Detect which cell encompasses the target text, then output its [x, y] center coordinate. 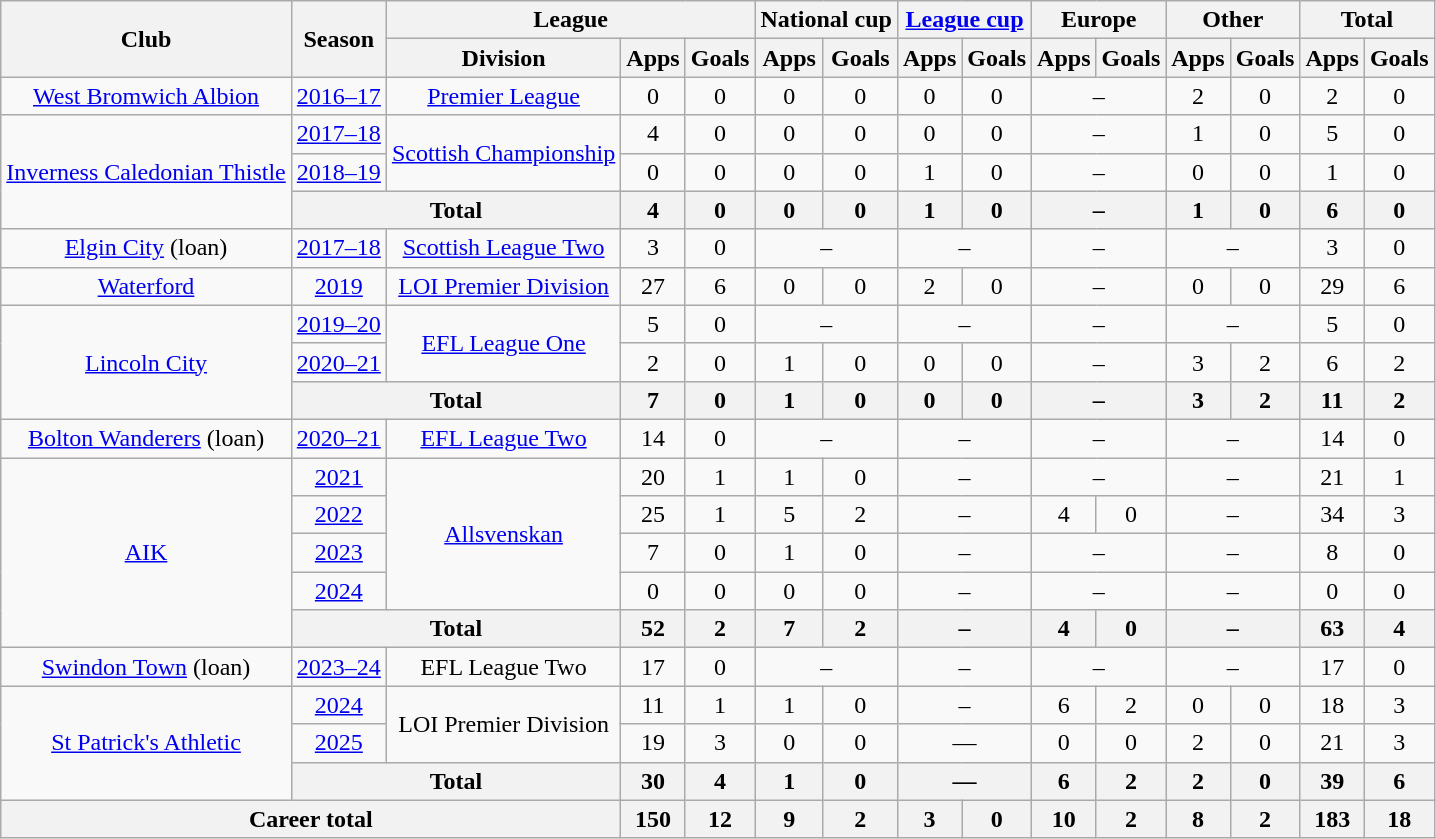
Premier League [503, 96]
League cup [964, 20]
St Patrick's Athletic [146, 743]
Allsvenskan [503, 534]
10 [1064, 819]
League [570, 20]
EFL League One [503, 343]
29 [1332, 286]
2019 [338, 286]
2018–19 [338, 172]
39 [1332, 781]
150 [653, 819]
2021 [338, 477]
20 [653, 477]
Division [503, 58]
2019–20 [338, 324]
AIK [146, 553]
Career total [311, 819]
Season [338, 39]
National cup [826, 20]
Other [1233, 20]
2022 [338, 515]
West Bromwich Albion [146, 96]
9 [789, 819]
Scottish League Two [503, 248]
Bolton Wanderers (loan) [146, 438]
2023–24 [338, 667]
12 [720, 819]
Waterford [146, 286]
2016–17 [338, 96]
27 [653, 286]
Swindon Town (loan) [146, 667]
Lincoln City [146, 362]
30 [653, 781]
19 [653, 743]
52 [653, 629]
2023 [338, 553]
25 [653, 515]
Elgin City (loan) [146, 248]
Inverness Caledonian Thistle [146, 172]
2025 [338, 743]
Europe [1099, 20]
Scottish Championship [503, 153]
183 [1332, 819]
63 [1332, 629]
Club [146, 39]
34 [1332, 515]
